Find where the given text appears and provide that cell's center as (x, y) coordinate. 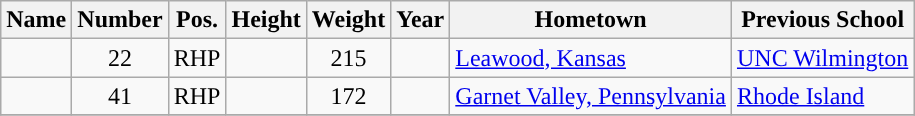
215 (348, 58)
22 (120, 58)
Height (266, 20)
Weight (348, 20)
Hometown (591, 20)
172 (348, 96)
Number (120, 20)
Rhode Island (822, 96)
UNC Wilmington (822, 58)
Year (420, 20)
Garnet Valley, Pennsylvania (591, 96)
Previous School (822, 20)
Leawood, Kansas (591, 58)
41 (120, 96)
Pos. (197, 20)
Name (36, 20)
